Scan for the cell matching the given text and deliver its [X, Y] coordinate at center. 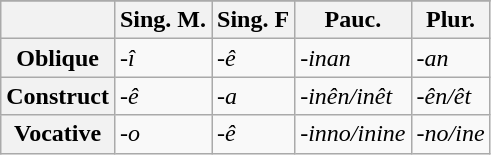
-an [450, 58]
-no/ine [450, 134]
-a [254, 96]
-o [162, 134]
Pauc. [353, 20]
Plur. [450, 20]
-î [162, 58]
Vocative [58, 134]
Sing. F [254, 20]
-ên/êt [450, 96]
-inno/inine [353, 134]
-inan [353, 58]
Sing. M. [162, 20]
Oblique [58, 58]
-inên/inêt [353, 96]
Construct [58, 96]
